Pinpoint the cell where the given text exists, returning its [X, Y] midpoint coordinate. 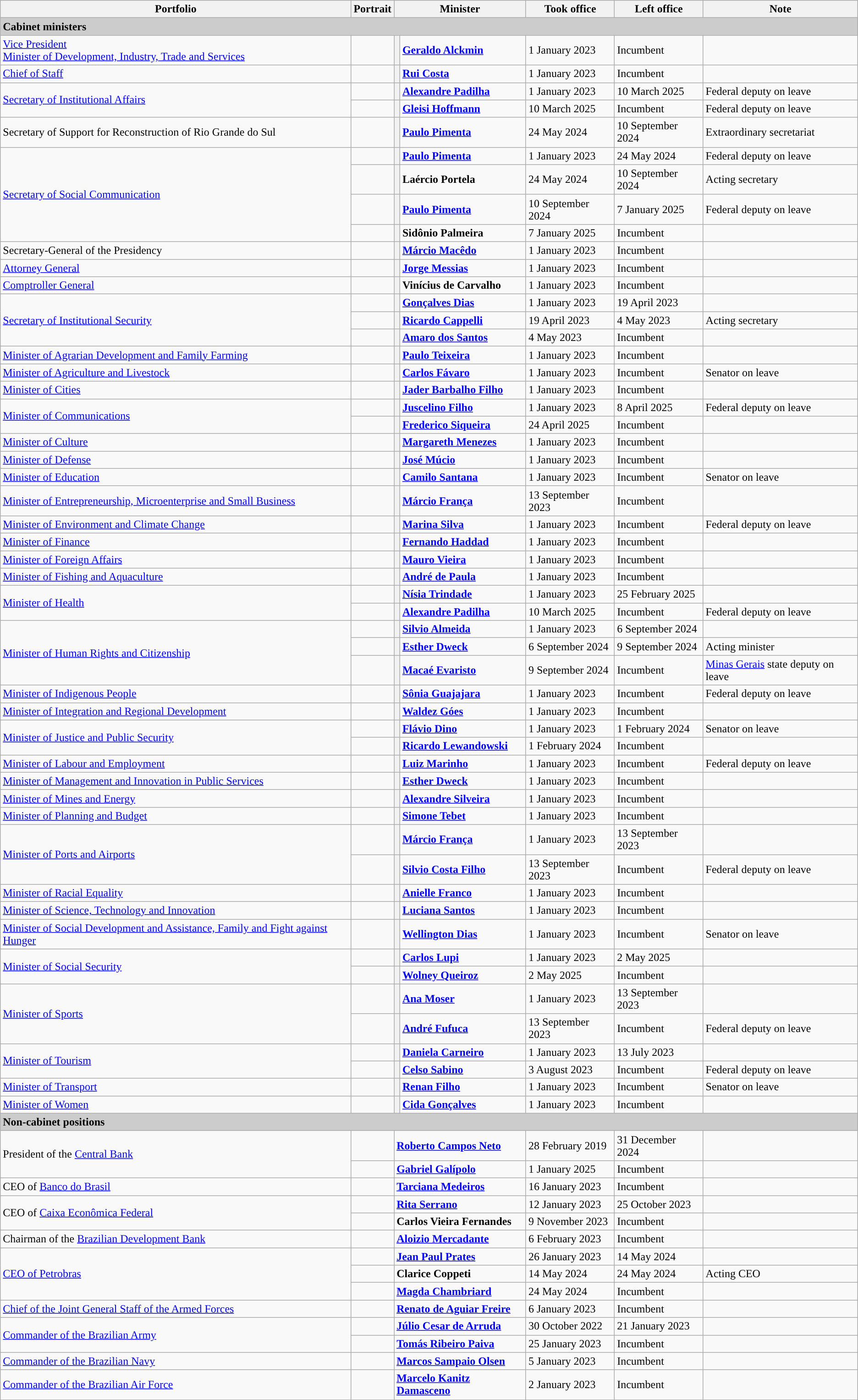
6 January 2023 [570, 1309]
Geraldo Alckmin [463, 50]
Sidônio Palmeira [463, 233]
Minister of Social Security [176, 966]
Minister of Health [176, 603]
Minister of Agriculture and Livestock [176, 373]
Minister of Education [176, 477]
30 October 2022 [570, 1326]
Minister of Tourism [176, 1061]
Minister of Labour and Employment [176, 763]
Minister of Communications [176, 416]
Marcos Sampaio Olsen [460, 1361]
Daniela Carneiro [463, 1052]
Paulo Teixeira [463, 355]
Renan Filho [463, 1087]
Gleisi Hoffmann [463, 109]
Vinícius de Carvalho [463, 285]
Acting minister [780, 647]
Amaro dos Santos [463, 338]
Minister of Defense [176, 460]
Jorge Messias [463, 268]
Anielle Franco [463, 893]
Mauro Vieira [463, 560]
Secretary-General of the Presidency [176, 250]
Chief of Staff [176, 74]
Flávio Dino [463, 729]
Left office [659, 9]
Minister of Ports and Airports [176, 854]
Portfolio [176, 9]
Celso Sabino [463, 1070]
Minister of Agrarian Development and Family Farming [176, 355]
2 January 2023 [570, 1385]
25 January 2023 [570, 1344]
Minister of Culture [176, 442]
Commander of the Brazilian Air Force [176, 1385]
Jean Paul Prates [460, 1257]
Minister of Cities [176, 390]
Minister of Justice and Public Security [176, 737]
Silvio Almeida [463, 629]
Carlos Fávaro [463, 373]
5 January 2023 [570, 1361]
Minister of Finance [176, 542]
Minister [460, 9]
CEO of Petrobras [176, 1274]
CEO of Caixa Econômica Federal [176, 1213]
Attorney General [176, 268]
Cida Gonçalves [463, 1104]
16 January 2023 [570, 1186]
Secretary of Institutional Affairs [176, 100]
Gonçalves Dias [463, 303]
Silvio Costa Filho [463, 869]
Frederico Siqueira [463, 425]
Minister of Entrepreneurship, Microenterprise and Small Business [176, 500]
Waldez Góes [463, 711]
13 July 2023 [659, 1052]
12 January 2023 [570, 1204]
Magda Chambriard [460, 1291]
Chief of the Joint General Staff of the Armed Forces [176, 1309]
31 December 2024 [659, 1146]
Minas Gerais state deputy on leave [780, 670]
9 November 2023 [570, 1222]
Gabriel Galípolo [460, 1169]
Fernando Haddad [463, 542]
Alexandre Silveira [463, 798]
Acting CEO [780, 1274]
Aloizio Mercadante [460, 1239]
CEO of Banco do Brasil [176, 1186]
Minister of Indigenous People [176, 694]
André Fufuca [463, 1028]
Minister of Planning and Budget [176, 816]
28 February 2019 [570, 1146]
Rui Costa [463, 74]
Comptroller General [176, 285]
Nísia Trindade [463, 594]
Minister of Environment and Climate Change [176, 524]
Márcio Macêdo [463, 250]
Minister of Racial Equality [176, 893]
Luiz Marinho [463, 763]
Rita Serrano [460, 1204]
Cabinet ministers [429, 27]
President of the Central Bank [176, 1154]
Vice PresidentMinister of Development, Industry, Trade and Services [176, 50]
Tarciana Medeiros [460, 1186]
André de Paula [463, 577]
Secretary of Support for Reconstruction of Rio Grande do Sul [176, 132]
8 April 2025 [659, 407]
Renato de Aguiar Freire [460, 1309]
Ricardo Lewandowski [463, 746]
Margareth Menezes [463, 442]
Minister of Sports [176, 1014]
Júlio Cesar de Arruda [460, 1326]
Ana Moser [463, 999]
25 February 2025 [659, 594]
Camilo Santana [463, 477]
Ricardo Cappelli [463, 320]
Wellington Dias [463, 934]
Note [780, 9]
Commander of the Brazilian Navy [176, 1361]
Luciana Santos [463, 911]
Secretary of Social Communication [176, 194]
Jader Barbalho Filho [463, 390]
3 August 2023 [570, 1070]
6 February 2023 [570, 1239]
Wolney Queiroz [463, 975]
Commander of the Brazilian Army [176, 1335]
26 January 2023 [570, 1257]
Extraordinary secretariat [780, 132]
Took office [570, 9]
Non-cabinet positions [429, 1122]
Minister of Integration and Regional Development [176, 711]
Tomás Ribeiro Paiva [460, 1344]
Portrait [373, 9]
Minister of Management and Innovation in Public Services [176, 781]
Minister of Science, Technology and Innovation [176, 911]
Minister of Women [176, 1104]
Sônia Guajajara [463, 694]
Simone Tebet [463, 816]
Minister of Social Development and Assistance, Family and Fight against Hunger [176, 934]
Macaé Evaristo [463, 670]
Secretary of Institutional Security [176, 320]
Chairman of the Brazilian Development Bank [176, 1239]
Carlos Lupi [463, 958]
Marcelo Kanitz Damasceno [460, 1385]
Marina Silva [463, 524]
21 January 2023 [659, 1326]
Clarice Coppeti [460, 1274]
Minister of Human Rights and Citizenship [176, 653]
1 January 2025 [570, 1169]
25 October 2023 [659, 1204]
Laércio Portela [463, 180]
Minister of Mines and Energy [176, 798]
Minister of Transport [176, 1087]
Roberto Campos Neto [460, 1146]
24 April 2025 [570, 425]
José Múcio [463, 460]
Carlos Vieira Fernandes [460, 1222]
Minister of Foreign Affairs [176, 560]
Minister of Fishing and Aquaculture [176, 577]
Juscelino Filho [463, 407]
